Identify which cell holds the provided text, then report its [x, y] central coordinate. 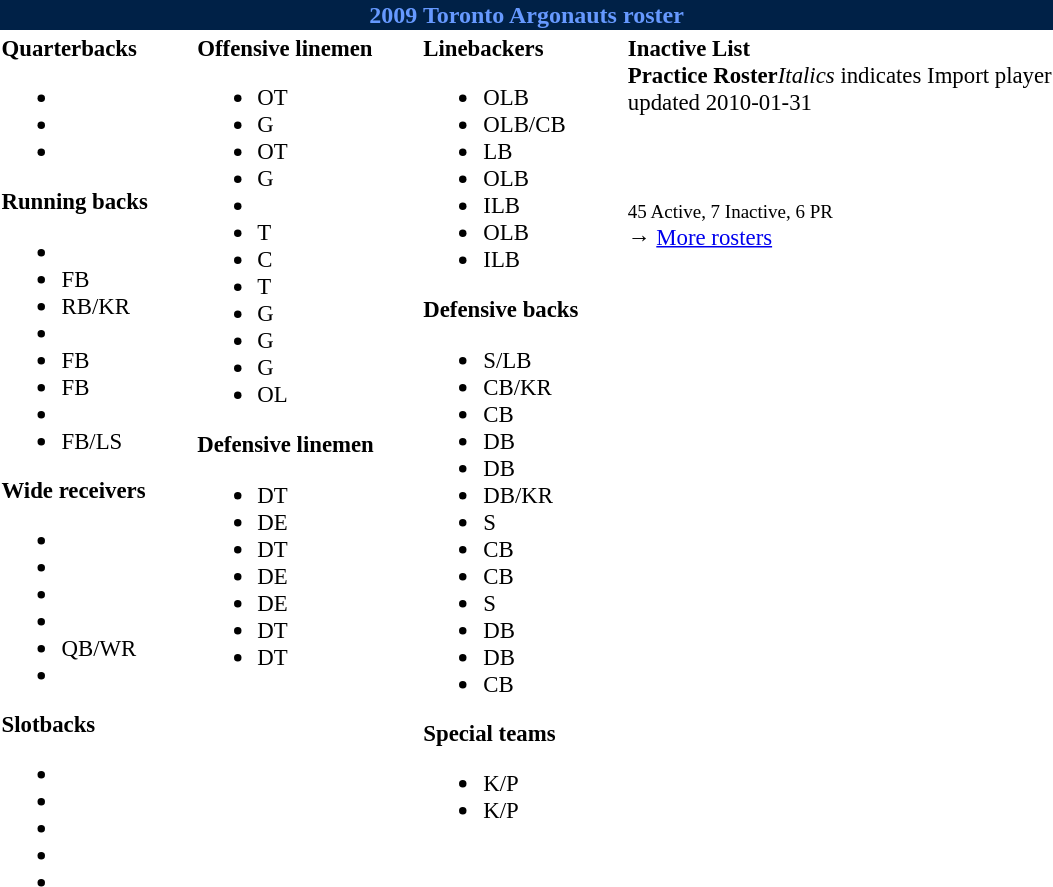
2009 Toronto Argonauts roster [526, 15]
